From the cell containing the given text, extract its center point as [x, y] coordinate. 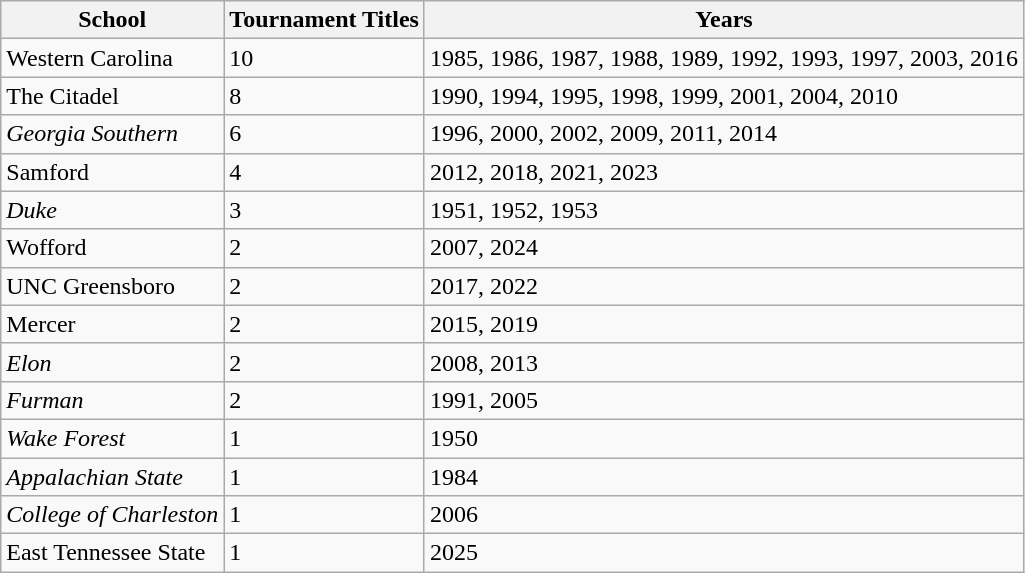
East Tennessee State [112, 553]
Georgia Southern [112, 134]
6 [324, 134]
2015, 2019 [724, 324]
2008, 2013 [724, 362]
2007, 2024 [724, 248]
2025 [724, 553]
Mercer [112, 324]
1950 [724, 438]
4 [324, 172]
2017, 2022 [724, 286]
3 [324, 210]
1984 [724, 477]
Tournament Titles [324, 20]
The Citadel [112, 96]
Wofford [112, 248]
1951, 1952, 1953 [724, 210]
1991, 2005 [724, 400]
School [112, 20]
Samford [112, 172]
10 [324, 58]
Western Carolina [112, 58]
Elon [112, 362]
1985, 1986, 1987, 1988, 1989, 1992, 1993, 1997, 2003, 2016 [724, 58]
Years [724, 20]
UNC Greensboro [112, 286]
2012, 2018, 2021, 2023 [724, 172]
1996, 2000, 2002, 2009, 2011, 2014 [724, 134]
1990, 1994, 1995, 1998, 1999, 2001, 2004, 2010 [724, 96]
Appalachian State [112, 477]
Furman [112, 400]
College of Charleston [112, 515]
8 [324, 96]
Duke [112, 210]
Wake Forest [112, 438]
2006 [724, 515]
